Search for the cell housing the specified text and yield its (x, y) center coordinate. 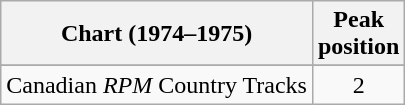
Canadian RPM Country Tracks (157, 85)
Peakposition (358, 34)
Chart (1974–1975) (157, 34)
2 (358, 85)
